Provide the [X, Y] coordinate of the cell's center where the given text is located.  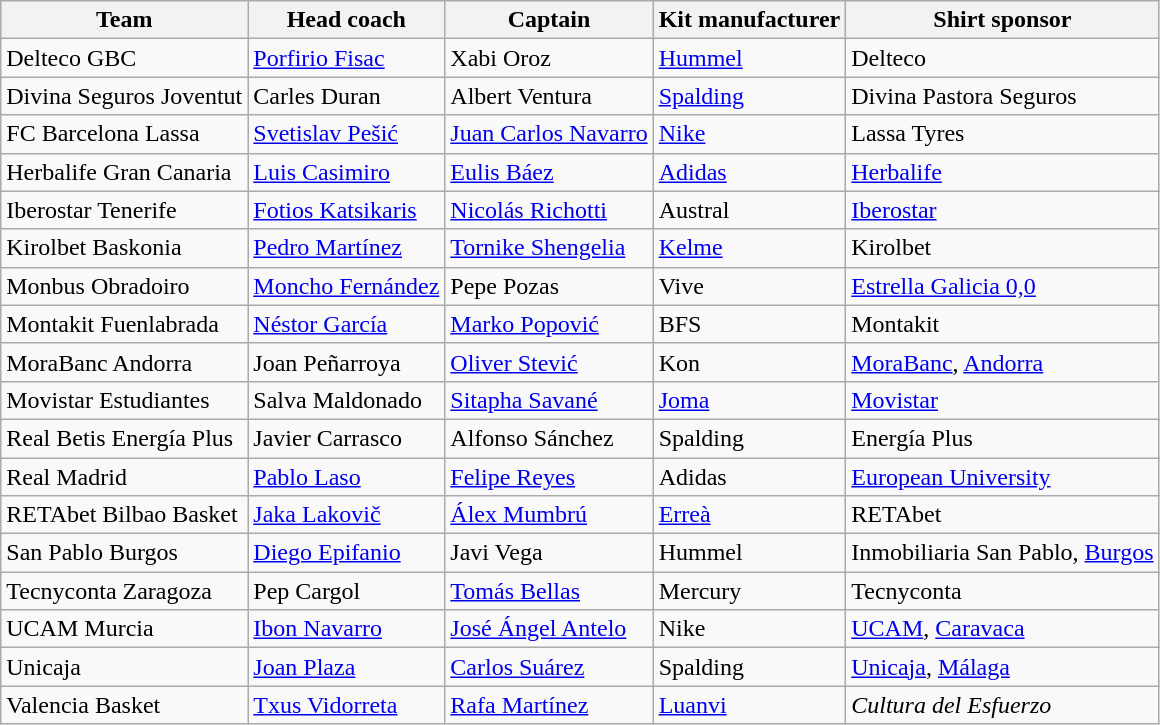
Erreà [750, 515]
Moncho Fernández [346, 286]
Oliver Stević [549, 362]
Real Madrid [124, 477]
UCAM, Caravaca [1002, 629]
Herbalife [1002, 172]
Pablo Laso [346, 477]
Rafa Martínez [549, 705]
Luanvi [750, 705]
Herbalife Gran Canaria [124, 172]
Nicolás Richotti [549, 210]
MoraBanc, Andorra [1002, 362]
Kelme [750, 248]
Team [124, 20]
Delteco [1002, 58]
Kirolbet Baskonia [124, 248]
Divina Pastora Seguros [1002, 96]
BFS [750, 324]
Shirt sponsor [1002, 20]
Head coach [346, 20]
Energía Plus [1002, 438]
Javi Vega [549, 553]
Carlos Suárez [549, 667]
FC Barcelona Lassa [124, 134]
Alfonso Sánchez [549, 438]
Joan Plaza [346, 667]
Tomás Bellas [549, 591]
Albert Ventura [549, 96]
Xabi Oroz [549, 58]
Jaka Lakovič [346, 515]
Vive [750, 286]
Kit manufacturer [750, 20]
MoraBanc Andorra [124, 362]
Captain [549, 20]
Juan Carlos Navarro [549, 134]
Mercury [750, 591]
Néstor García [346, 324]
Joan Peñarroya [346, 362]
Marko Popović [549, 324]
Sitapha Savané [549, 400]
RETAbet Bilbao Basket [124, 515]
José Ángel Antelo [549, 629]
European University [1002, 477]
Iberostar [1002, 210]
Felipe Reyes [549, 477]
Movistar Estudiantes [124, 400]
Real Betis Energía Plus [124, 438]
Javier Carrasco [346, 438]
Pep Cargol [346, 591]
Kon [750, 362]
Kirolbet [1002, 248]
Svetislav Pešić [346, 134]
Valencia Basket [124, 705]
Estrella Galicia 0,0 [1002, 286]
Delteco GBC [124, 58]
Pepe Pozas [549, 286]
Montakit [1002, 324]
Unicaja [124, 667]
Ibon Navarro [346, 629]
Eulis Báez [549, 172]
Fotios Katsikaris [346, 210]
Lassa Tyres [1002, 134]
Carles Duran [346, 96]
Pedro Martínez [346, 248]
Tecnyconta [1002, 591]
RETAbet [1002, 515]
Tecnyconta Zaragoza [124, 591]
Cultura del Esfuerzo [1002, 705]
Joma [750, 400]
Austral [750, 210]
Divina Seguros Joventut [124, 96]
Porfirio Fisac [346, 58]
UCAM Murcia [124, 629]
Luis Casimiro [346, 172]
Unicaja, Málaga [1002, 667]
Montakit Fuenlabrada [124, 324]
Txus Vidorreta [346, 705]
Diego Epifanio [346, 553]
Monbus Obradoiro [124, 286]
Movistar [1002, 400]
Iberostar Tenerife [124, 210]
Inmobiliaria San Pablo, Burgos [1002, 553]
San Pablo Burgos [124, 553]
Salva Maldonado [346, 400]
Tornike Shengelia [549, 248]
Álex Mumbrú [549, 515]
